Extract the (X, Y) coordinate from the center of the cell holding the provided text.  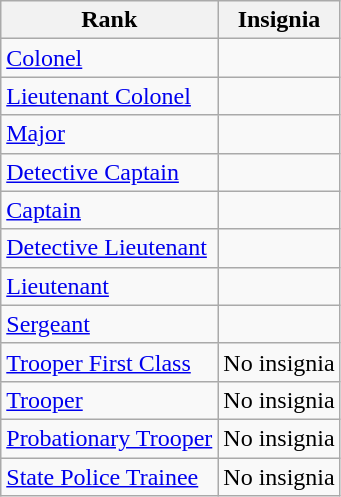
Captain (110, 210)
Lieutenant Colonel (110, 96)
Colonel (110, 58)
State Police Trainee (110, 477)
Detective Captain (110, 172)
Probationary Trooper (110, 438)
Insignia (279, 20)
Major (110, 134)
Detective Lieutenant (110, 248)
Rank (110, 20)
Lieutenant (110, 286)
Trooper (110, 400)
Sergeant (110, 324)
Trooper First Class (110, 362)
